Extract the (X, Y) coordinate from the center of the cell holding the provided text.  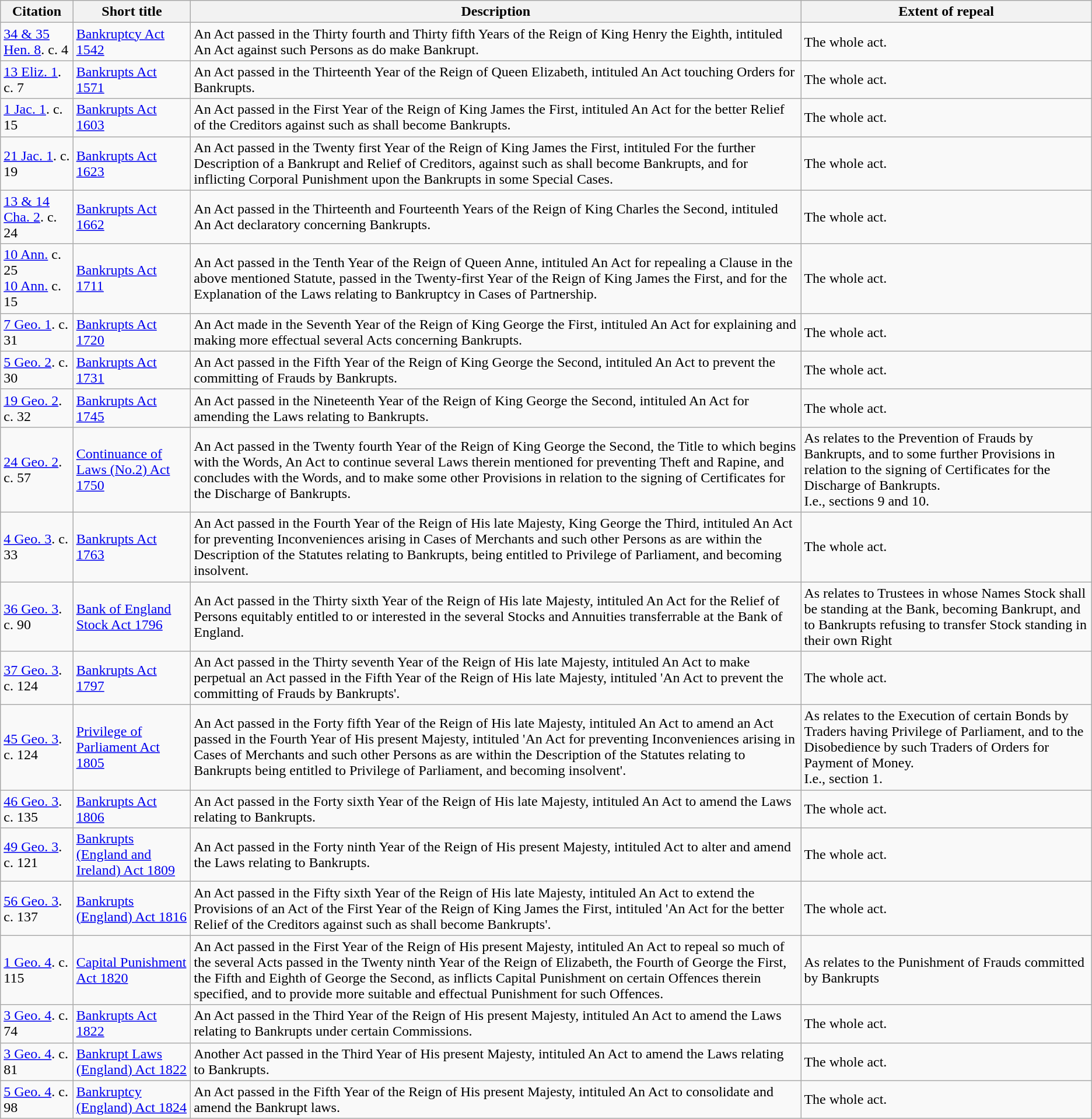
An Act passed in the Fifth Year of the Reign of His present Majesty, intituled An Act to consolidate and amend the Bankrupt laws. (496, 1100)
Privilege of Parliament Act 1805 (132, 748)
Bankrupts Act 1662 (132, 217)
Description (496, 12)
An Act passed in the Forty sixth Year of the Reign of His late Majesty, intituled An Act to amend the Laws relating to Bankrupts. (496, 809)
Bankrupts Act 1731 (132, 370)
Bank of England Stock Act 1796 (132, 617)
Capital Punishment Act 1820 (132, 970)
Bankrupts Act 1745 (132, 408)
13 Eliz. 1. c. 7 (37, 79)
An Act passed in the Forty ninth Year of the Reign of His present Majesty, intituled Act to alter and amend the Laws relating to Bankrupts. (496, 855)
Bankrupts (England) Act 1816 (132, 908)
As relates to the Punishment of Frauds committed by Bankrupts (946, 970)
10 Ann. c. 2510 Ann. c. 15 (37, 279)
Bankrupts Act 1603 (132, 118)
Citation (37, 12)
45 Geo. 3. c. 124 (37, 748)
5 Geo. 2. c. 30 (37, 370)
Another Act passed in the Third Year of His present Majesty, intituled An Act to amend the Laws relating to Bankrupts. (496, 1061)
3 Geo. 4. c. 74 (37, 1024)
An Act passed in the Thirteenth Year of the Reign of Queen Elizabeth, intituled An Act touching Orders for Bankrupts. (496, 79)
Extent of repeal (946, 12)
Bankrupts (England and Ireland) Act 1809 (132, 855)
21 Jac. 1. c. 19 (37, 163)
Bankruptcy Act 1542 (132, 42)
36 Geo. 3. c. 90 (37, 617)
3 Geo. 4. c. 81 (37, 1061)
Bankrupts Act 1571 (132, 79)
An Act passed in the Fifth Year of the Reign of King George the Second, intituled An Act to prevent the committing of Frauds by Bankrupts. (496, 370)
19 Geo. 2. c. 32 (37, 408)
46 Geo. 3. c. 135 (37, 809)
1 Jac. 1. c. 15 (37, 118)
An Act passed in the Thirteenth and Fourteenth Years of the Reign of King Charles the Second, intituled An Act declaratory concerning Bankrupts. (496, 217)
7 Geo. 1. c. 31 (37, 332)
Bankrupts Act 1763 (132, 547)
Continuance of Laws (No.2) Act 1750 (132, 469)
Bankrupts Act 1711 (132, 279)
49 Geo. 3. c. 121 (37, 855)
Bankrupts Act 1822 (132, 1024)
4 Geo. 3. c. 33 (37, 547)
Bankrupts Act 1720 (132, 332)
An Act passed in the Nineteenth Year of the Reign of King George the Second, intituled An Act for amending the Laws relating to Bankrupts. (496, 408)
5 Geo. 4. c. 98 (37, 1100)
Bankruptcy (England) Act 1824 (132, 1100)
13 & 14 Cha. 2. c. 24 (37, 217)
24 Geo. 2. c. 57 (37, 469)
34 & 35 Hen. 8. c. 4 (37, 42)
37 Geo. 3. c. 124 (37, 678)
Bankrupts Act 1806 (132, 809)
Bankrupts Act 1623 (132, 163)
Bankrupts Act 1797 (132, 678)
Short title (132, 12)
Bankrupt Laws (England) Act 1822 (132, 1061)
56 Geo. 3. c. 137 (37, 908)
1 Geo. 4. c. 115 (37, 970)
